Output the (X, Y) coordinate of the center of the cell containing the given text.  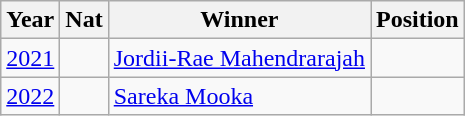
Sareka Mooka (239, 96)
2021 (30, 58)
Nat (84, 20)
Position (417, 20)
Winner (239, 20)
Year (30, 20)
Jordii-Rae Mahendrarajah (239, 58)
2022 (30, 96)
